From the cell containing the given text, extract its center point as [X, Y] coordinate. 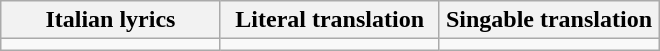
Italian lyrics [110, 20]
Singable translation [548, 20]
Literal translation [330, 20]
